Capture the cell that displays the provided text and extract its [x, y] central coordinate. 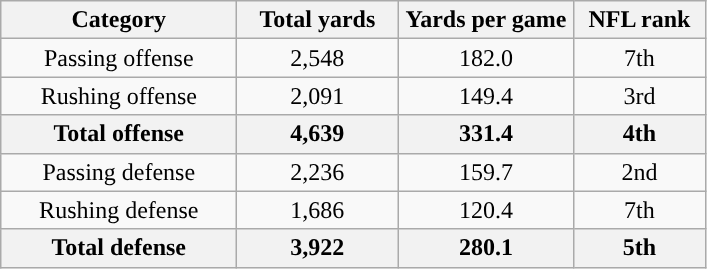
2,236 [318, 172]
Rushing offense [119, 96]
5th [640, 248]
Passing offense [119, 58]
280.1 [486, 248]
149.4 [486, 96]
Yards per game [486, 20]
120.4 [486, 210]
Passing defense [119, 172]
NFL rank [640, 20]
331.4 [486, 134]
159.7 [486, 172]
1,686 [318, 210]
Total yards [318, 20]
3,922 [318, 248]
Category [119, 20]
Total defense [119, 248]
2,548 [318, 58]
182.0 [486, 58]
Rushing defense [119, 210]
2nd [640, 172]
2,091 [318, 96]
Total offense [119, 134]
4th [640, 134]
4,639 [318, 134]
3rd [640, 96]
